Extract the [X, Y] coordinate from the center of the cell holding the provided text.  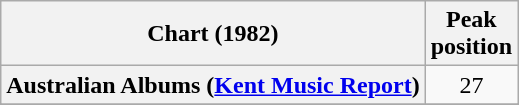
27 [471, 85]
Australian Albums (Kent Music Report) [213, 85]
Peakposition [471, 34]
Chart (1982) [213, 34]
